Scan for the cell matching the given text and deliver its (X, Y) coordinate at center. 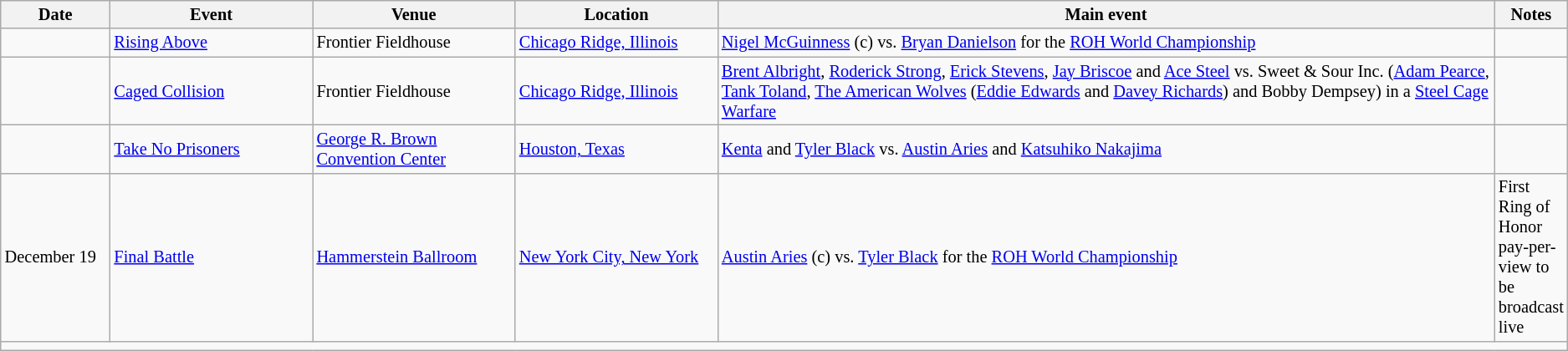
Rising Above (212, 43)
Date (55, 14)
December 19 (55, 257)
Location (616, 14)
Kenta and Tyler Black vs. Austin Aries and Katsuhiko Nakajima (1106, 149)
New York City, New York (616, 257)
Houston, Texas (616, 149)
Take No Prisoners (212, 149)
Main event (1106, 14)
Event (212, 14)
Nigel McGuinness (c) vs. Bryan Danielson for the ROH World Championship (1106, 43)
First Ring of Honor pay-per-view to be broadcast live (1531, 257)
Notes (1531, 14)
Venue (414, 14)
George R. Brown Convention Center (414, 149)
Hammerstein Ballroom (414, 257)
Austin Aries (c) vs. Tyler Black for the ROH World Championship (1106, 257)
Caged Collision (212, 91)
Final Battle (212, 257)
